Scan for the cell matching the given text and deliver its [X, Y] coordinate at center. 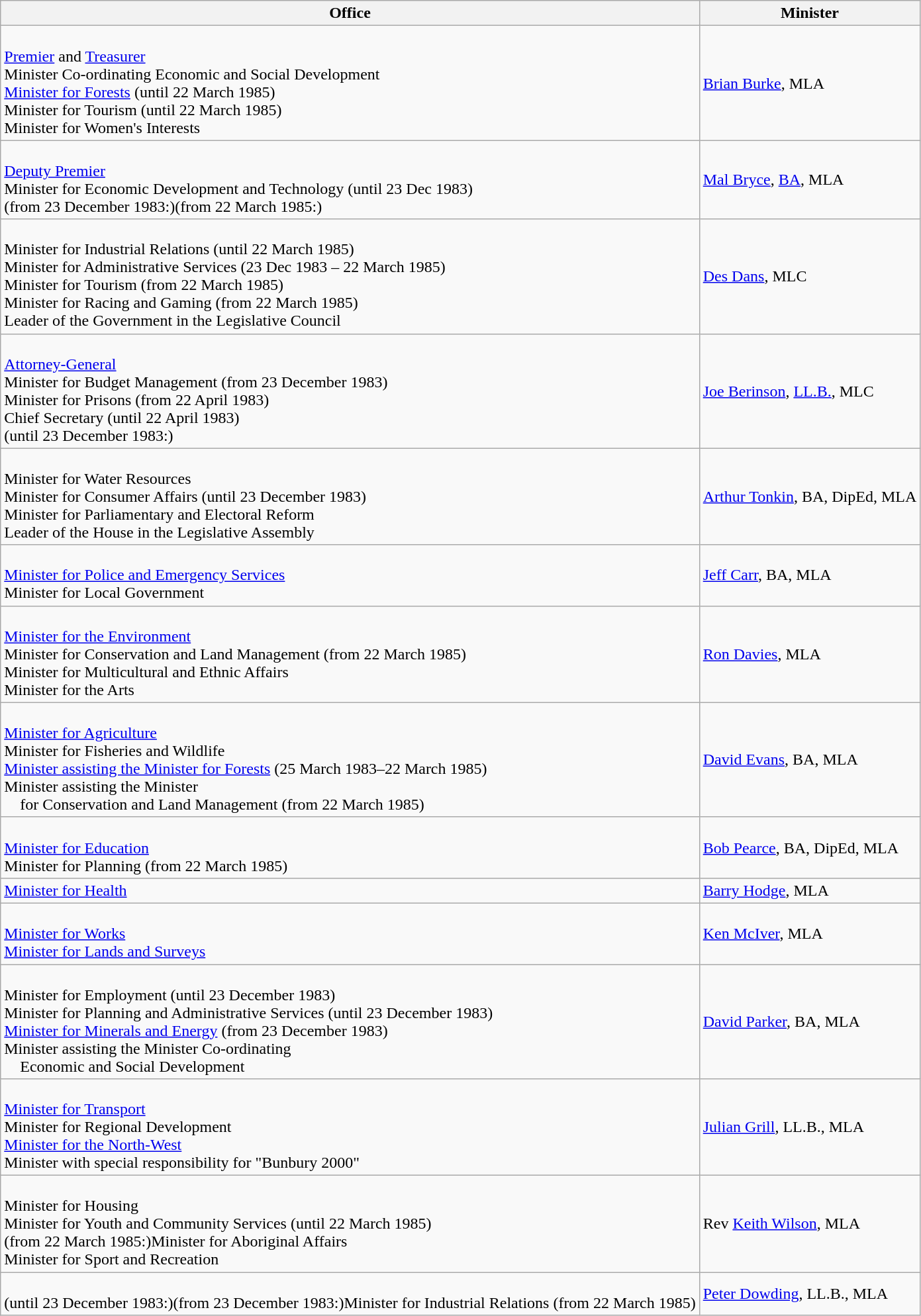
David Evans, BA, MLA [810, 760]
Jeff Carr, BA, MLA [810, 575]
Bob Pearce, BA, DipEd, MLA [810, 847]
Peter Dowding, LL.B., MLA [810, 1293]
Minister for Police and Emergency Services Minister for Local Government [350, 575]
Mal Bryce, BA, MLA [810, 180]
Julian Grill, LL.B., MLA [810, 1127]
Ron Davies, MLA [810, 654]
(until 23 December 1983:)(from 23 December 1983:)Minister for Industrial Relations (from 22 March 1985) [350, 1293]
Minister for Education Minister for Planning (from 22 March 1985) [350, 847]
Joe Berinson, LL.B., MLC [810, 391]
Office [350, 13]
Des Dans, MLC [810, 277]
Brian Burke, MLA [810, 83]
Arthur Tonkin, BA, DipEd, MLA [810, 496]
Minister for Works Minister for Lands and Surveys [350, 933]
Rev Keith Wilson, MLA [810, 1224]
Deputy Premier Minister for Economic Development and Technology (until 23 Dec 1983)(from 23 December 1983:)(from 22 March 1985:) [350, 180]
Barry Hodge, MLA [810, 890]
Minister for Health [350, 890]
David Parker, BA, MLA [810, 1021]
Ken McIver, MLA [810, 933]
Minister [810, 13]
Minister for Transport Minister for Regional Development Minister for the North-West Minister with special responsibility for "Bunbury 2000" [350, 1127]
